Extract the [X, Y] coordinate from the center of the cell holding the provided text.  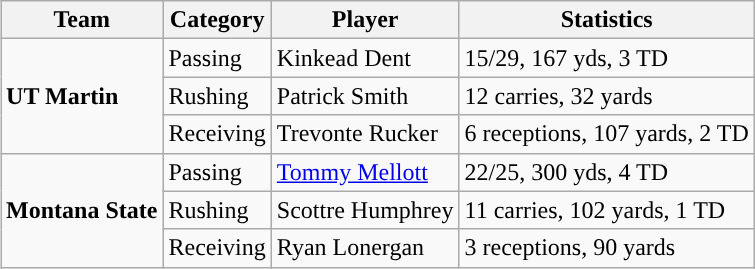
Ryan Lonergan [365, 248]
3 receptions, 90 yards [606, 248]
22/25, 300 yds, 4 TD [606, 172]
Tommy Mellott [365, 172]
15/29, 167 yds, 3 TD [606, 58]
12 carries, 32 yards [606, 96]
6 receptions, 107 yards, 2 TD [606, 134]
Trevonte Rucker [365, 134]
Player [365, 20]
Kinkead Dent [365, 58]
Patrick Smith [365, 96]
UT Martin [82, 96]
Scottre Humphrey [365, 210]
Statistics [606, 20]
11 carries, 102 yards, 1 TD [606, 210]
Montana State [82, 210]
Category [217, 20]
Team [82, 20]
